From the cell containing the given text, extract its center point as (x, y) coordinate. 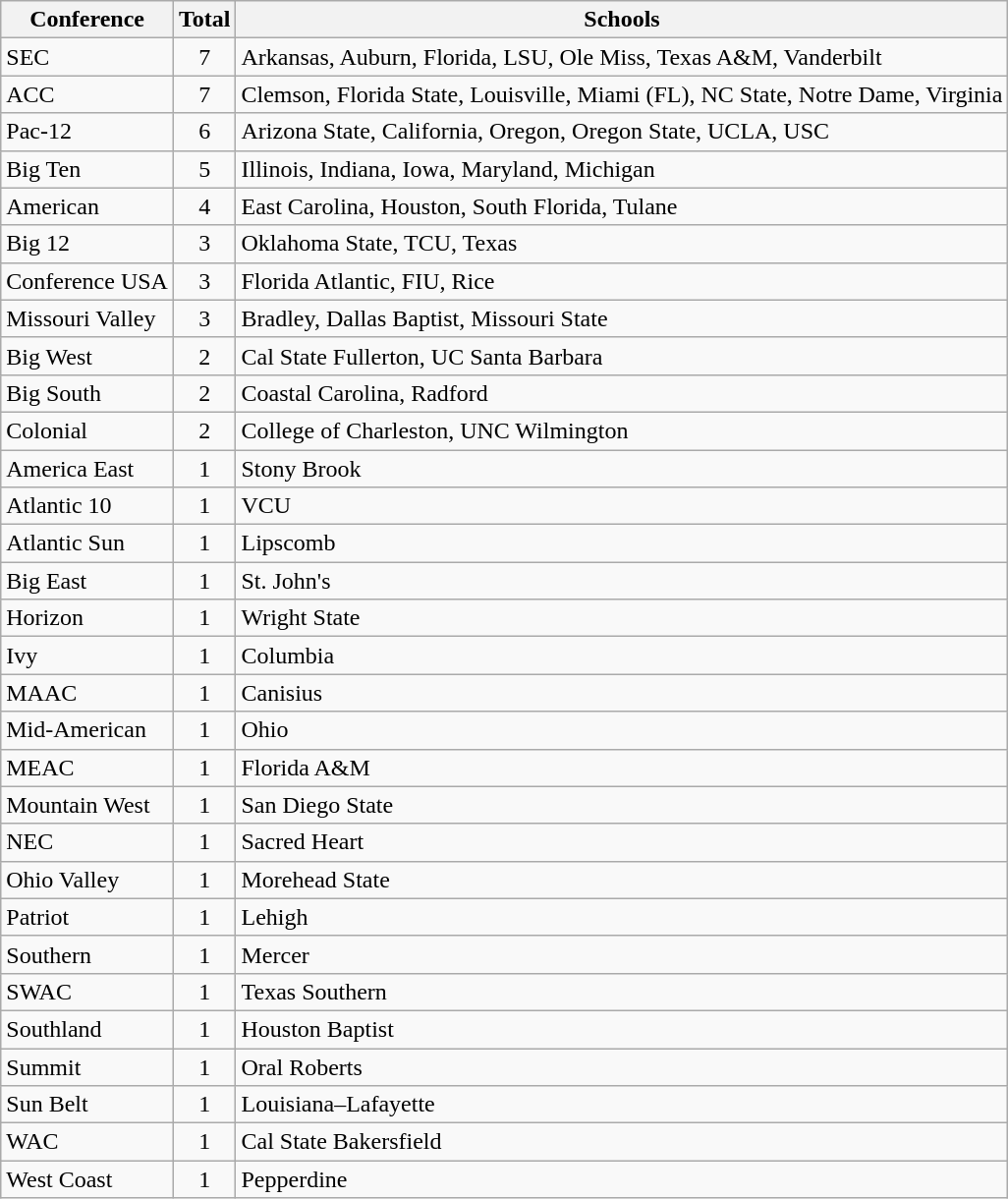
Atlantic Sun (87, 543)
College of Charleston, UNC Wilmington (622, 430)
Arizona State, California, Oregon, Oregon State, UCLA, USC (622, 132)
Big East (87, 581)
Coastal Carolina, Radford (622, 393)
Schools (622, 20)
SWAC (87, 992)
Ohio (622, 730)
Pepperdine (622, 1179)
Cal State Fullerton, UC Santa Barbara (622, 356)
Patriot (87, 917)
Big Ten (87, 169)
Stony Brook (622, 469)
MEAC (87, 768)
Mercer (622, 954)
Atlantic 10 (87, 506)
NEC (87, 842)
ACC (87, 94)
Florida Atlantic, FIU, Rice (622, 281)
East Carolina, Houston, South Florida, Tulane (622, 206)
Arkansas, Auburn, Florida, LSU, Ole Miss, Texas A&M, Vanderbilt (622, 57)
Oral Roberts (622, 1066)
Canisius (622, 693)
Columbia (622, 656)
Lipscomb (622, 543)
Clemson, Florida State, Louisville, Miami (FL), NC State, Notre Dame, Virginia (622, 94)
Colonial (87, 430)
Sun Belt (87, 1105)
4 (204, 206)
Conference (87, 20)
Southland (87, 1029)
West Coast (87, 1179)
Southern (87, 954)
Florida A&M (622, 768)
Pac-12 (87, 132)
Big West (87, 356)
Big 12 (87, 244)
MAAC (87, 693)
America East (87, 469)
Houston Baptist (622, 1029)
Total (204, 20)
5 (204, 169)
Oklahoma State, TCU, Texas (622, 244)
Big South (87, 393)
WAC (87, 1142)
San Diego State (622, 805)
Horizon (87, 618)
American (87, 206)
Wright State (622, 618)
Sacred Heart (622, 842)
Lehigh (622, 917)
Mid-American (87, 730)
VCU (622, 506)
Louisiana–Lafayette (622, 1105)
Ohio Valley (87, 880)
Summit (87, 1066)
Ivy (87, 656)
Missouri Valley (87, 318)
Mountain West (87, 805)
Illinois, Indiana, Iowa, Maryland, Michigan (622, 169)
Cal State Bakersfield (622, 1142)
6 (204, 132)
SEC (87, 57)
Texas Southern (622, 992)
Bradley, Dallas Baptist, Missouri State (622, 318)
Conference USA (87, 281)
Morehead State (622, 880)
St. John's (622, 581)
